Extract the [X, Y] coordinate from the center of the cell holding the provided text.  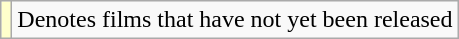
Denotes films that have not yet been released [235, 20]
